Determine the [X, Y] coordinate at the center of the cell enclosing the given text.  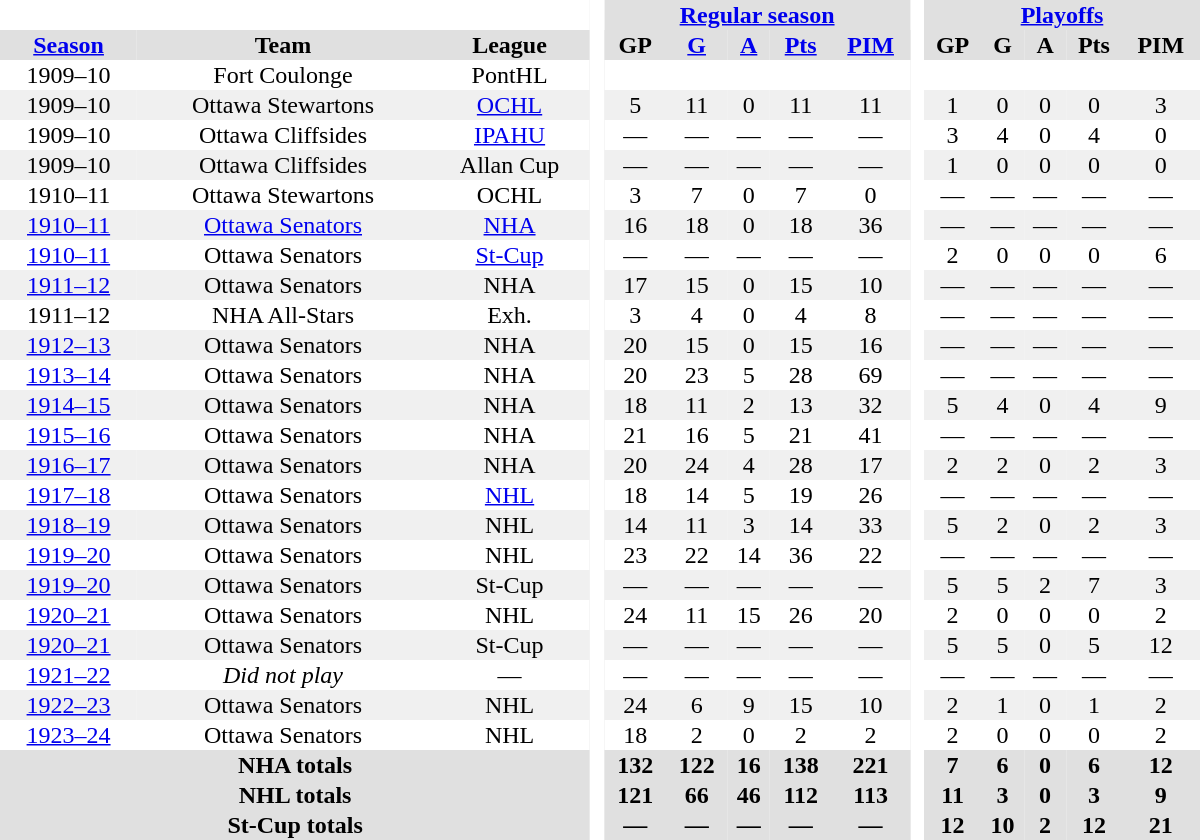
1921–22 [68, 675]
46 [748, 795]
13 [801, 405]
1914–15 [68, 405]
PontHL [510, 75]
112 [801, 795]
Did not play [283, 675]
1918–19 [68, 525]
Fort Coulonge [283, 75]
1913–14 [68, 375]
1915–16 [68, 435]
1923–24 [68, 735]
33 [870, 525]
19 [801, 495]
121 [635, 795]
132 [635, 765]
Allan Cup [510, 165]
1922–23 [68, 705]
NHA All-Stars [283, 315]
221 [870, 765]
1916–17 [68, 465]
32 [870, 405]
122 [697, 765]
NHA totals [295, 765]
Regular season [756, 15]
Team [283, 45]
League [510, 45]
1917–18 [68, 495]
69 [870, 375]
St-Cup totals [295, 825]
113 [870, 795]
8 [870, 315]
66 [697, 795]
138 [801, 765]
41 [870, 435]
Season [68, 45]
NHL totals [295, 795]
1912–13 [68, 345]
IPAHU [510, 135]
Exh. [510, 315]
Playoffs [1062, 15]
